Scan for the cell matching the given text and deliver its [x, y] coordinate at center. 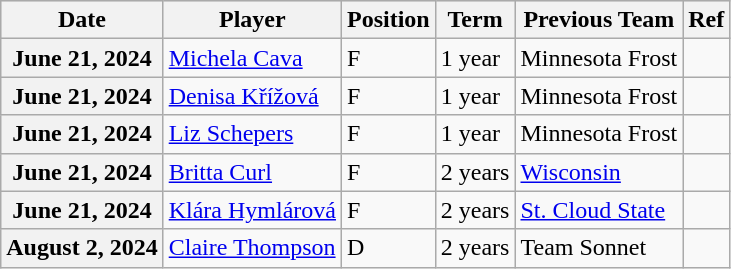
Team Sonnet [599, 248]
Liz Schepers [252, 134]
Wisconsin [599, 172]
Claire Thompson [252, 248]
Michela Cava [252, 58]
Player [252, 20]
Denisa Křížová [252, 96]
Ref [706, 20]
Term [475, 20]
Position [389, 20]
Date [82, 20]
August 2, 2024 [82, 248]
St. Cloud State [599, 210]
Previous Team [599, 20]
D [389, 248]
Britta Curl [252, 172]
Klára Hymlárová [252, 210]
